From the cell containing the given text, extract its center point as [x, y] coordinate. 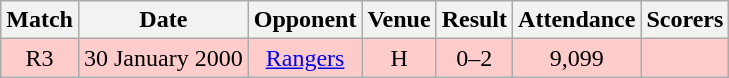
Venue [399, 20]
Result [474, 20]
0–2 [474, 58]
Opponent [305, 20]
30 January 2000 [163, 58]
Match [40, 20]
Rangers [305, 58]
H [399, 58]
Scorers [685, 20]
R3 [40, 58]
Attendance [577, 20]
9,099 [577, 58]
Date [163, 20]
